Find where the given text appears and provide that cell's center as (X, Y) coordinate. 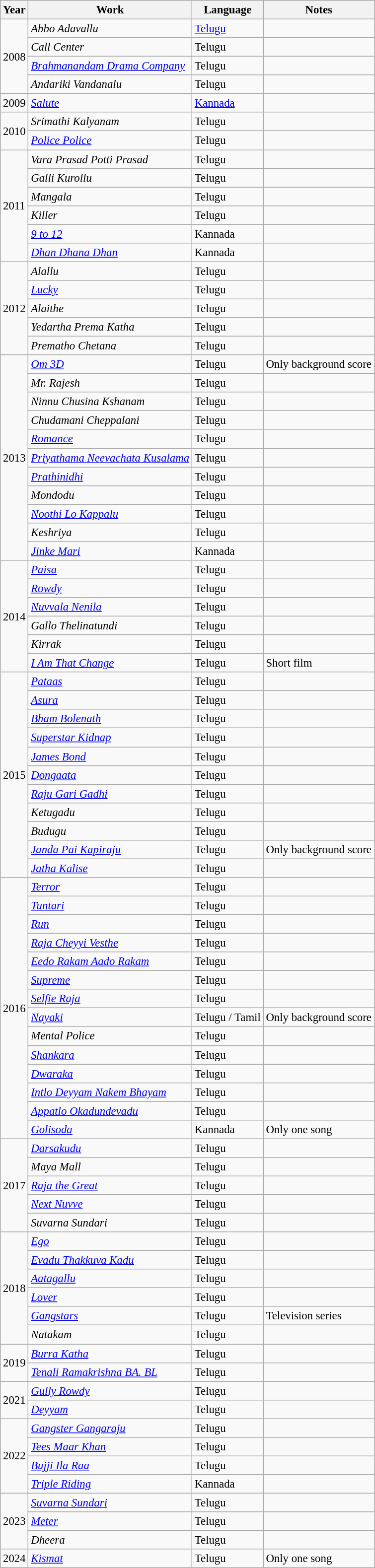
Evadu Thakkuva Kadu (110, 1260)
Television series (319, 1316)
Yedartha Prema Katha (110, 327)
Mr. Rajesh (110, 383)
Gangster Gangaraju (110, 1428)
Janda Pai Kapiraju (110, 850)
Keshriya (110, 533)
Mondodu (110, 495)
Notes (319, 10)
Supreme (110, 980)
2015 (14, 775)
Killer (110, 215)
2017 (14, 1185)
Ninnu Chusina Kshanam (110, 402)
2008 (14, 57)
Tuntari (110, 905)
2011 (14, 206)
Dheera (110, 1540)
Nayaki (110, 1018)
Police Police (110, 140)
Mangala (110, 197)
Intlo Deyyam Nakem Bhayam (110, 1092)
Dwaraka (110, 1074)
Meter (110, 1521)
Alaithe (110, 308)
Chudamani Cheppalani (110, 420)
Superstar Kidnap (110, 738)
Year (14, 10)
Dhan Dhana Dhan (110, 253)
Ketugadu (110, 812)
Shankara (110, 1055)
2024 (14, 1559)
Telugu / Tamil (227, 1018)
Raju Gari Gadhi (110, 794)
Om 3D (110, 364)
Kirrak (110, 644)
Jinke Mari (110, 551)
Budugu (110, 831)
Natakam (110, 1335)
Bujji Ila Raa (110, 1465)
Mental Police (110, 1036)
2021 (14, 1400)
2012 (14, 308)
Srimathi Kalyanam (110, 122)
Next Nuvve (110, 1204)
Paisa (110, 570)
Run (110, 924)
Prematho Chetana (110, 346)
2019 (14, 1363)
Alallu (110, 271)
Asura (110, 700)
Pataas (110, 682)
Brahmanandam Drama Company (110, 66)
Lover (110, 1297)
Priyathama Neevachata Kusalama (110, 458)
Terror (110, 887)
Tees Maar Khan (110, 1447)
2014 (14, 616)
Kismat (110, 1559)
Andariki Vandanalu (110, 84)
9 to 12 (110, 234)
Short film (319, 663)
Prathinidhi (110, 477)
Romance (110, 439)
Maya Mall (110, 1167)
Work (110, 10)
Raja Cheyyi Vesthe (110, 943)
Rowdy (110, 588)
I Am That Change (110, 663)
Tenali Ramakrishna BA. BL (110, 1372)
Vara Prasad Potti Prasad (110, 159)
Aatagallu (110, 1279)
Burra Katha (110, 1354)
Eedo Rakam Aado Rakam (110, 961)
Deyyam (110, 1409)
Appatlo Okadundevadu (110, 1111)
Golisoda (110, 1130)
Salute (110, 103)
2010 (14, 131)
Bham Bolenath (110, 719)
Raja the Great (110, 1185)
2022 (14, 1456)
Gangstars (110, 1316)
Darsakudu (110, 1148)
Jatha Kalise (110, 868)
James Bond (110, 756)
2013 (14, 458)
2023 (14, 1521)
Language (227, 10)
Call Center (110, 47)
Abbo Adavallu (110, 29)
Selfie Raja (110, 999)
Dongaata (110, 775)
Ego (110, 1241)
Galli Kurollu (110, 178)
Noothi Lo Kappalu (110, 514)
2018 (14, 1288)
Lucky (110, 290)
2016 (14, 1008)
Gully Rowdy (110, 1391)
Triple Riding (110, 1484)
2009 (14, 103)
Gallo Thelinatundi (110, 626)
Nuvvala Nenila (110, 607)
